Return the (X, Y) coordinate for the center point of the cell that contains the specified text.  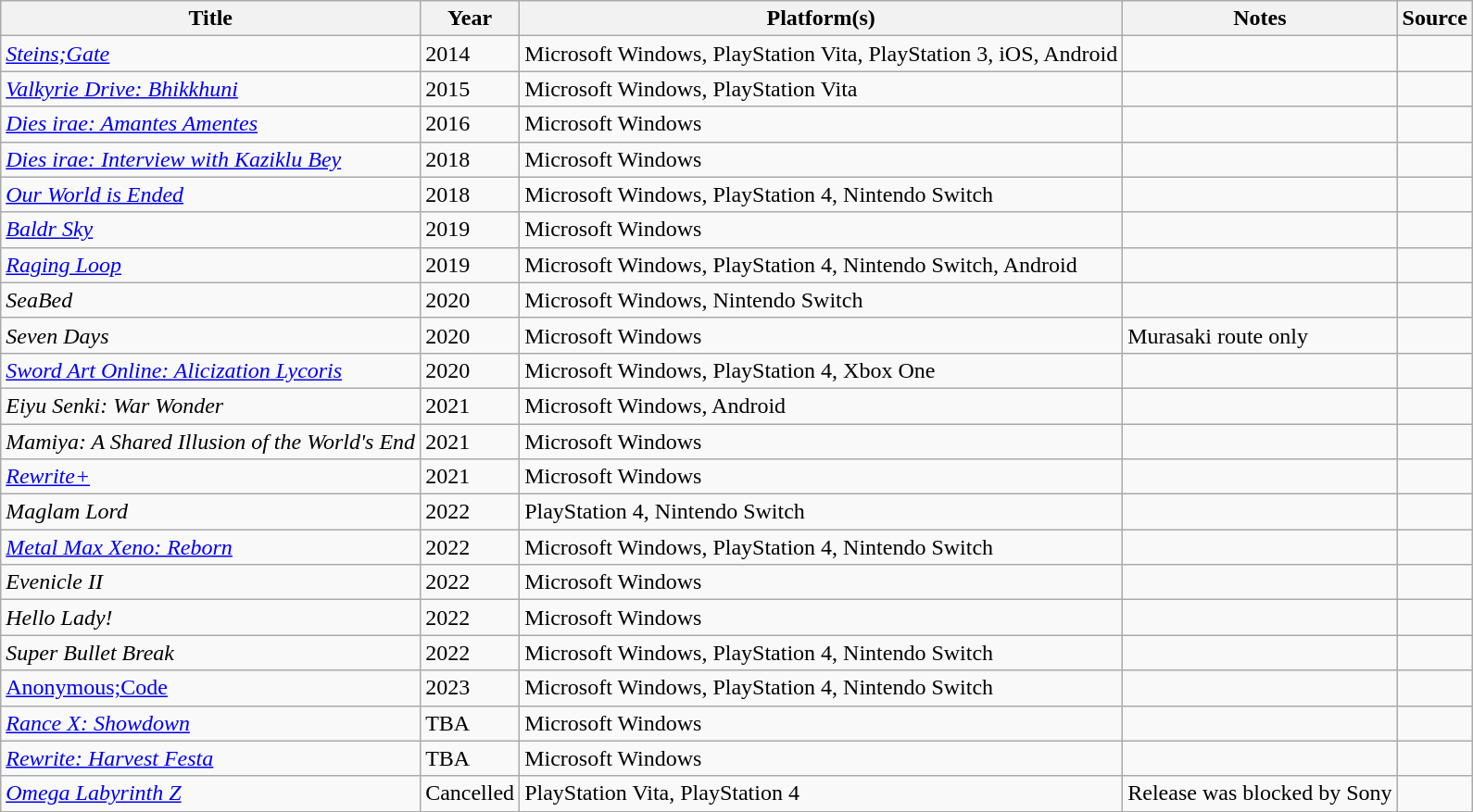
Rewrite: Harvest Festa (211, 758)
Title (211, 19)
Microsoft Windows, Nintendo Switch (821, 300)
2023 (471, 688)
Microsoft Windows, PlayStation Vita, PlayStation 3, iOS, Android (821, 54)
Omega Labyrinth Z (211, 793)
SeaBed (211, 300)
Dies irae: Amantes Amentes (211, 124)
Cancelled (471, 793)
2015 (471, 89)
Microsoft Windows, PlayStation Vita (821, 89)
Metal Max Xeno: Reborn (211, 547)
Murasaki route only (1260, 335)
Rance X: Showdown (211, 723)
Notes (1260, 19)
Our World is Ended (211, 194)
Steins;Gate (211, 54)
Seven Days (211, 335)
Rewrite+ (211, 477)
Dies irae: Interview with Kaziklu Bey (211, 159)
Release was blocked by Sony (1260, 793)
Microsoft Windows, PlayStation 4, Nintendo Switch, Android (821, 265)
Super Bullet Break (211, 653)
Microsoft Windows, Android (821, 406)
Anonymous;Code (211, 688)
2016 (471, 124)
Sword Art Online: Alicization Lycoris (211, 370)
Baldr Sky (211, 230)
Maglam Lord (211, 512)
PlayStation 4, Nintendo Switch (821, 512)
Platform(s) (821, 19)
Evenicle II (211, 582)
2014 (471, 54)
Valkyrie Drive: Bhikkhuni (211, 89)
PlayStation Vita, PlayStation 4 (821, 793)
Microsoft Windows, PlayStation 4, Xbox One (821, 370)
Eiyu Senki: War Wonder (211, 406)
Raging Loop (211, 265)
Mamiya: A Shared Illusion of the World's End (211, 442)
Year (471, 19)
Hello Lady! (211, 618)
Source (1434, 19)
